From the cell containing the given text, extract its center point as (X, Y) coordinate. 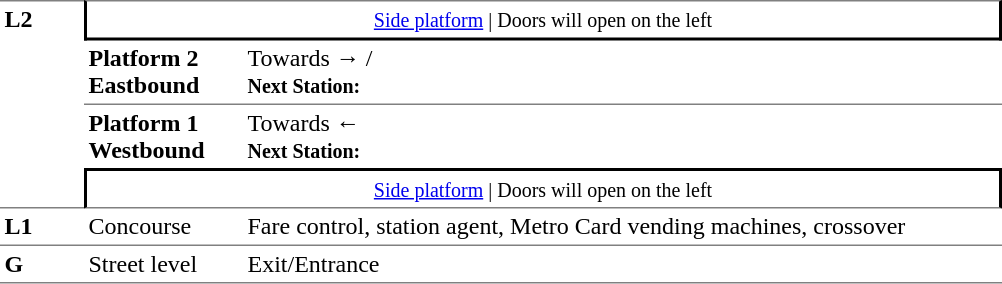
Exit/Entrance (622, 264)
Platform 2Eastbound (164, 72)
L2 (42, 104)
L1 (42, 226)
Towards → / Next Station: (622, 72)
Street level (164, 264)
G (42, 264)
Towards ← Next Station: (622, 136)
Fare control, station agent, Metro Card vending machines, crossover (622, 226)
Platform 1Westbound (164, 136)
Concourse (164, 226)
